Search for the cell housing the specified text and yield its [x, y] center coordinate. 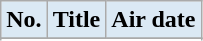
Air date [154, 20]
Title [76, 20]
No. [24, 20]
